Capture the cell that displays the provided text and extract its [x, y] central coordinate. 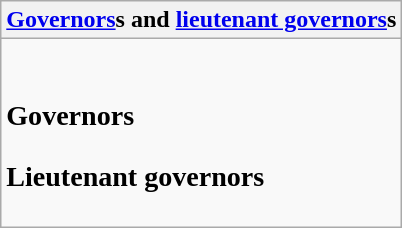
Governorss and lieutenant governorss [202, 20]
GovernorsLieutenant governors [202, 133]
